Provide the (X, Y) coordinate of the cell's center where the given text is located.  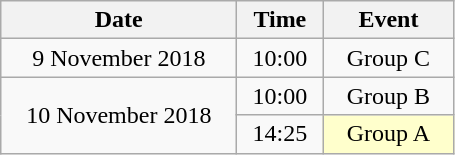
Event (388, 20)
14:25 (280, 134)
Group B (388, 96)
Time (280, 20)
Date (119, 20)
Group C (388, 58)
10 November 2018 (119, 115)
Group A (388, 134)
9 November 2018 (119, 58)
